Return the (x, y) coordinate for the center point of the cell that contains the specified text.  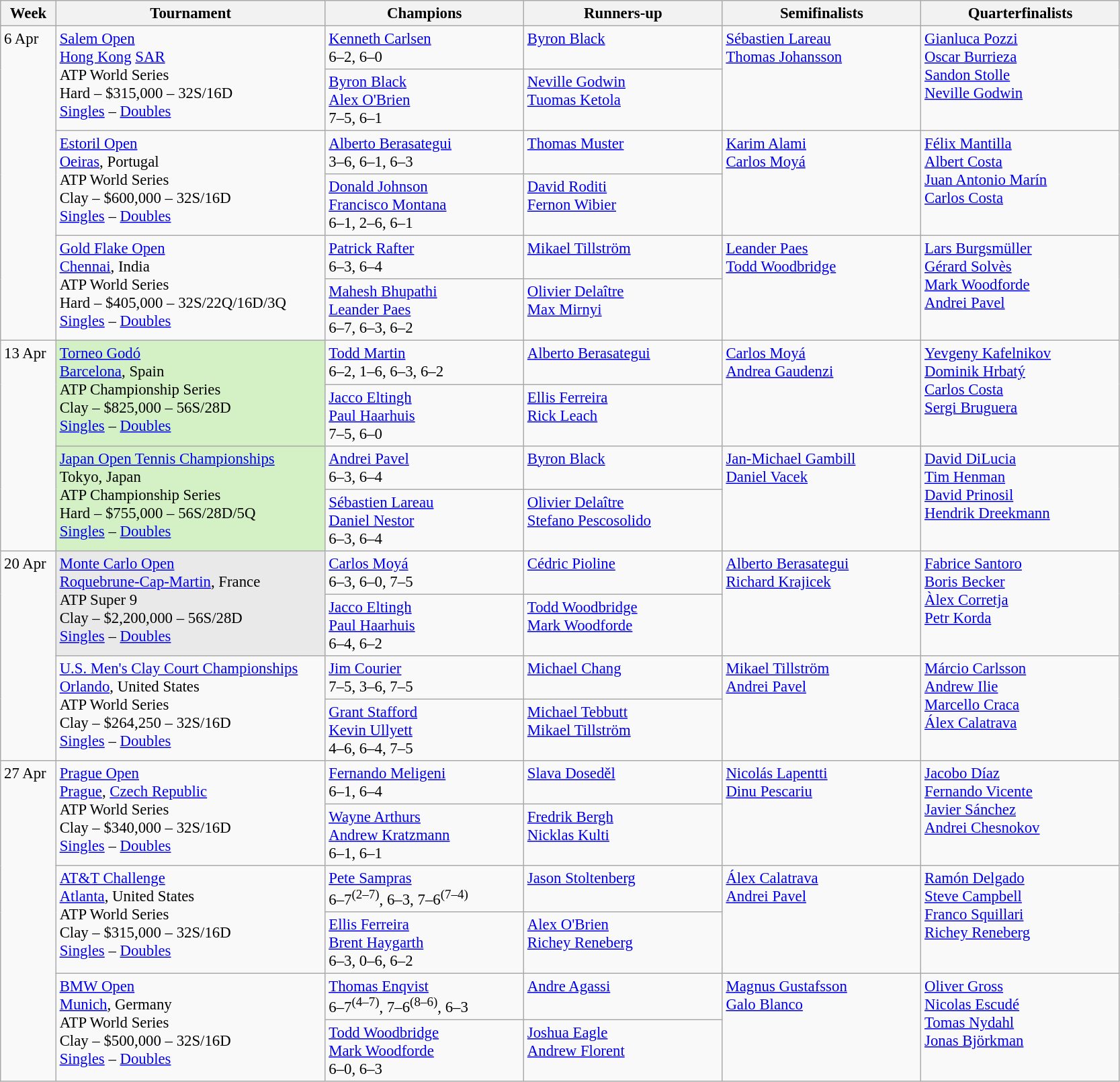
Mikael Tillström (623, 258)
20 Apr (28, 655)
Ramón Delgado Steve Campbell Franco Squillari Richey Reneberg (1021, 919)
Alberto Berasategui (623, 363)
Fredrik Bergh Nicklas Kulti (623, 835)
Lars Burgsmüller Gérard Solvès Mark Woodforde Andrei Pavel (1021, 288)
Carlos Moyá6–3, 6–0, 7–5 (425, 573)
Cédric Pioline (623, 573)
David Roditi Fernon Wibier (623, 205)
Tournament (191, 13)
Olivier Delaître Max Mirnyi (623, 310)
Todd Woodbridge Mark Woodforde (623, 625)
Byron Black Alex O'Brien 7–5, 6–1 (425, 100)
Patrick Rafter6–3, 6–4 (425, 258)
Andre Agassi (623, 997)
Estoril OpenOeiras, PortugalATP World SeriesClay – $600,000 – 32S/16DSingles – Doubles (191, 183)
Quarterfinalists (1021, 13)
Andrei Pavel6–3, 6–4 (425, 468)
Magnus Gustafsson Galo Blanco (822, 1028)
Nicolás Lapentti Dinu Pescariu (822, 813)
Kenneth Carlsen6–2, 6–0 (425, 48)
Ellis Ferreira Rick Leach (623, 415)
Michael Chang (623, 677)
Ellis Ferreira Brent Haygarth6–3, 0–6, 6–2 (425, 943)
Jacco Eltingh Paul Haarhuis 7–5, 6–0 (425, 415)
Prague OpenPrague, Czech Republic ATP World SeriesClay – $340,000 – 32S/16DSingles – Doubles (191, 813)
Oliver Gross Nicolas Escudé Tomas Nydahl Jonas Björkman (1021, 1028)
Runners-up (623, 13)
Yevgeny Kafelnikov Dominik Hrbatý Carlos Costa Sergi Bruguera (1021, 393)
Alberto Berasategui Richard Krajicek (822, 603)
Olivier Delaître Stefano Pescosolido (623, 520)
Joshua Eagle Andrew Florent (623, 1051)
BMW OpenMunich, Germany ATP World SeriesClay – $500,000 – 32S/16DSingles – Doubles (191, 1028)
U.S. Men's Clay Court ChampionshipsOrlando, United StatesATP World Series Clay – $264,250 – 32S/16DSingles – Doubles (191, 708)
Todd Woodbridge Mark Woodforde6–0, 6–3 (425, 1051)
AT&T ChallengeAtlanta, United States ATP World SeriesClay – $315,000 – 32S/16DSingles – Doubles (191, 919)
Jason Stoltenberg (623, 888)
Salem OpenHong Kong SARATP World SeriesHard – $315,000 – 32S/16DSingles – Doubles (191, 79)
Fabrice Santoro Boris Becker Àlex Corretja Petr Korda (1021, 603)
Márcio Carlsson Andrew Ilie Marcello Craca Álex Calatrava (1021, 708)
6 Apr (28, 184)
Mahesh Bhupathi Leander Paes6–7, 6–3, 6–2 (425, 310)
Gianluca Pozzi Oscar Burrieza Sandon Stolle Neville Godwin (1021, 79)
Wayne Arthurs Andrew Kratzmann6–1, 6–1 (425, 835)
David DiLucia Tim Henman David Prinosil Hendrik Dreekmann (1021, 498)
Monte Carlo OpenRoquebrune-Cap-Martin, FranceATP Super 9 Clay – $2,200,000 – 56S/28DSingles – Doubles (191, 603)
Week (28, 13)
Torneo GodóBarcelona, SpainATP Championship SeriesClay – $825,000 – 56S/28DSingles – Doubles (191, 393)
Mikael Tillström Andrei Pavel (822, 708)
Jacobo Díaz Fernando Vicente Javier Sánchez Andrei Chesnokov (1021, 813)
Todd Martin6–2, 1–6, 6–3, 6–2 (425, 363)
Pete Sampras6–7(2–7), 6–3, 7–6(7–4) (425, 888)
Champions (425, 13)
Slava Doseděl (623, 782)
Jacco Eltingh Paul Haarhuis 6–4, 6–2 (425, 625)
Félix Mantilla Albert Costa Juan Antonio Marín Carlos Costa (1021, 183)
Carlos Moyá Andrea Gaudenzi (822, 393)
Alex O'Brien Richey Reneberg (623, 943)
Thomas Enqvist6–7(4–7), 7–6(8–6), 6–3 (425, 997)
Semifinalists (822, 13)
Donald Johnson Francisco Montana6–1, 2–6, 6–1 (425, 205)
Jim Courier7–5, 3–6, 7–5 (425, 677)
13 Apr (28, 446)
Grant Stafford Kevin Ullyett4–6, 6–4, 7–5 (425, 730)
Japan Open Tennis ChampionshipsTokyo, JapanATP Championship SeriesHard – $755,000 – 56S/28D/5QSingles – Doubles (191, 498)
Fernando Meligeni6–1, 6–4 (425, 782)
Gold Flake OpenChennai, IndiaATP World SeriesHard – $405,000 – 32S/22Q/16D/3QSingles – Doubles (191, 288)
Jan-Michael Gambill Daniel Vacek (822, 498)
Neville Godwin Tuomas Ketola (623, 100)
Álex Calatrava Andrei Pavel (822, 919)
Karim Alami Carlos Moyá (822, 183)
Sébastien Lareau Daniel Nestor6–3, 6–4 (425, 520)
Sébastien Lareau Thomas Johansson (822, 79)
Michael Tebbutt Mikael Tillström (623, 730)
Thomas Muster (623, 153)
27 Apr (28, 921)
Alberto Berasategui3–6, 6–1, 6–3 (425, 153)
Leander Paes Todd Woodbridge (822, 288)
